Find where the given text appears and provide that cell's center as (x, y) coordinate. 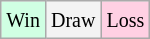
Draw (72, 20)
Loss (126, 20)
Win (24, 20)
